Return the [x, y] coordinate for the center point of the cell that contains the specified text.  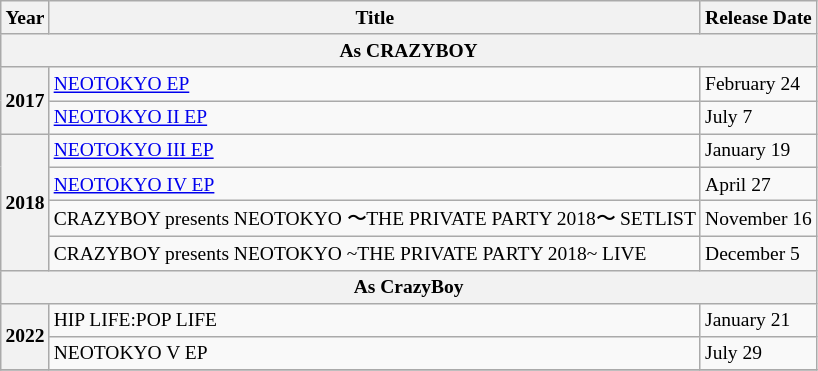
2022 [25, 336]
NEOTOKYO EP [374, 84]
NEOTOKYO IV EP [374, 184]
November 16 [758, 218]
Title [374, 18]
January 21 [758, 320]
NEOTOKYO II EP [374, 118]
July 29 [758, 354]
December 5 [758, 254]
Release Date [758, 18]
July 7 [758, 118]
NEOTOKYO III EP [374, 150]
HIP LIFE:POP LIFE [374, 320]
NEOTOKYO V EP [374, 354]
CRAZYBOY presents NEOTOKYO ~THE PRIVATE PARTY 2018~ LIVE [374, 254]
April 27 [758, 184]
January 19 [758, 150]
As CrazyBoy [409, 286]
Year [25, 18]
As CRAZYBOY [409, 50]
February 24 [758, 84]
CRAZYBOY presents NEOTOKYO 〜THE PRIVATE PARTY 2018〜 SETLIST [374, 218]
2017 [25, 100]
2018 [25, 202]
